Determine the (x, y) coordinate at the center of the cell enclosing the given text.  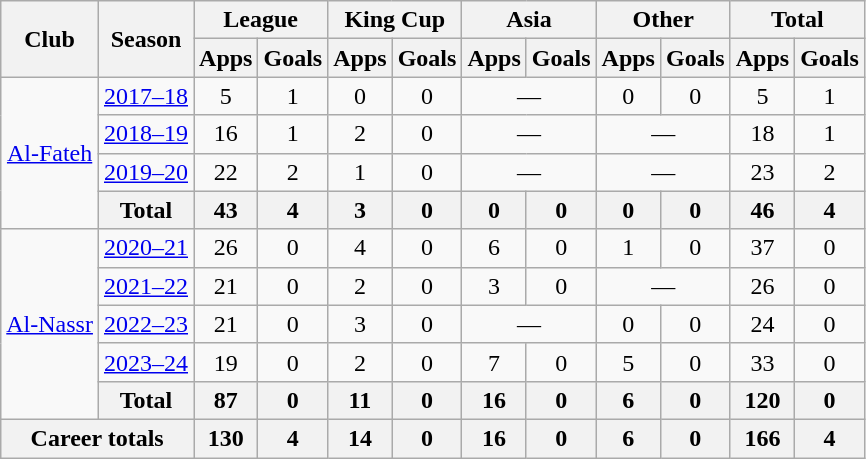
Al-Nassr (50, 324)
Career totals (98, 438)
22 (226, 172)
2020–21 (146, 248)
League (261, 20)
King Cup (395, 20)
43 (226, 210)
18 (762, 134)
2018–19 (146, 134)
37 (762, 248)
19 (226, 362)
2023–24 (146, 362)
120 (762, 400)
23 (762, 172)
Club (50, 39)
14 (360, 438)
130 (226, 438)
166 (762, 438)
46 (762, 210)
Other (663, 20)
33 (762, 362)
Al-Fateh (50, 153)
2017–18 (146, 96)
11 (360, 400)
24 (762, 324)
2021–22 (146, 286)
2019–20 (146, 172)
7 (494, 362)
87 (226, 400)
Asia (529, 20)
2022–23 (146, 324)
Season (146, 39)
